Search for the cell housing the specified text and yield its [x, y] center coordinate. 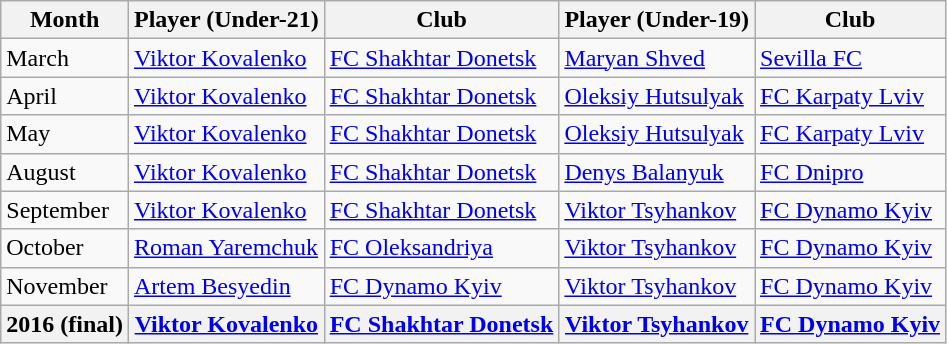
November [65, 286]
April [65, 96]
Sevilla FC [850, 58]
Player (Under-19) [657, 20]
September [65, 210]
Artem Besyedin [226, 286]
FC Dnipro [850, 172]
Player (Under-21) [226, 20]
May [65, 134]
FC Oleksandriya [442, 248]
Roman Yaremchuk [226, 248]
Denys Balanyuk [657, 172]
March [65, 58]
Month [65, 20]
August [65, 172]
October [65, 248]
2016 (final) [65, 324]
Maryan Shved [657, 58]
